Search for the cell housing the specified text and yield its [x, y] center coordinate. 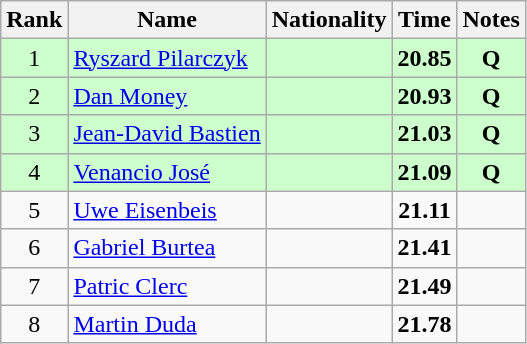
1 [34, 58]
20.85 [424, 58]
Notes [491, 20]
5 [34, 210]
21.78 [424, 324]
2 [34, 96]
3 [34, 134]
Uwe Eisenbeis [167, 210]
7 [34, 286]
Venancio José [167, 172]
Nationality [329, 20]
21.41 [424, 248]
Gabriel Burtea [167, 248]
Rank [34, 20]
Time [424, 20]
21.11 [424, 210]
21.49 [424, 286]
21.09 [424, 172]
Dan Money [167, 96]
20.93 [424, 96]
Name [167, 20]
8 [34, 324]
Ryszard Pilarczyk [167, 58]
Jean-David Bastien [167, 134]
21.03 [424, 134]
6 [34, 248]
Patric Clerc [167, 286]
4 [34, 172]
Martin Duda [167, 324]
